Pinpoint the cell where the given text exists, returning its (X, Y) midpoint coordinate. 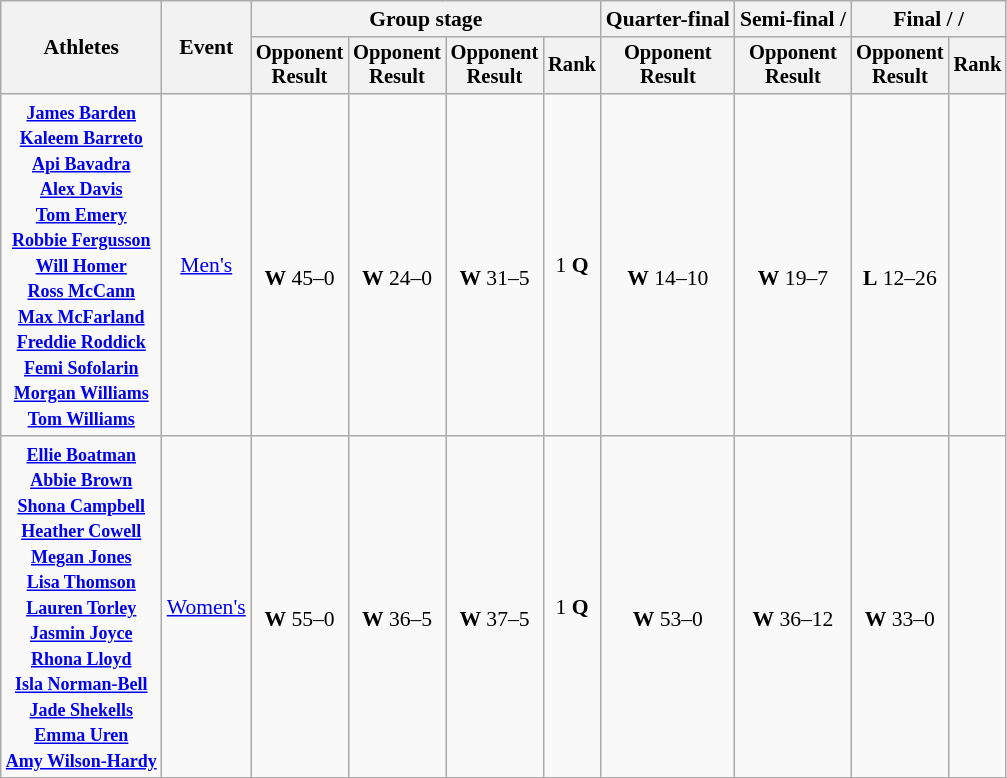
W 37–5 (494, 607)
W 14–10 (668, 265)
W 24–0 (396, 265)
W 45–0 (300, 265)
W 36–12 (793, 607)
Quarter-final (668, 19)
Final / / (928, 19)
Semi-final / (793, 19)
W 31–5 (494, 265)
W 19–7 (793, 265)
Group stage (426, 19)
W 53–0 (668, 607)
W 36–5 (396, 607)
Event (206, 48)
L 12–26 (900, 265)
W 33–0 (900, 607)
Women's (206, 607)
W 55–0 (300, 607)
Athletes (82, 48)
Men's (206, 265)
